Detect which cell encompasses the target text, then output its (X, Y) center coordinate. 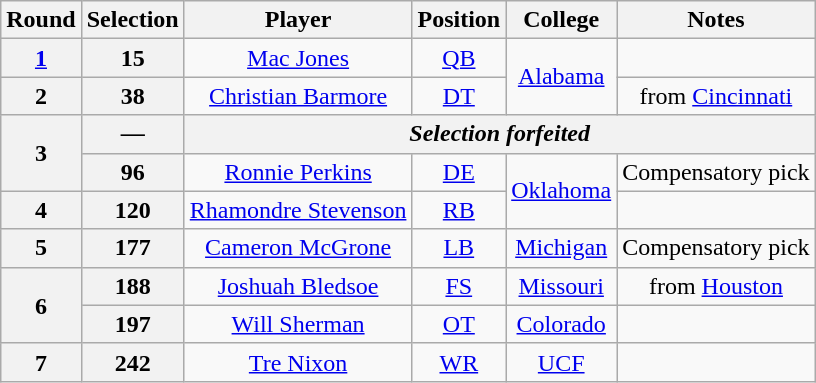
Player (298, 20)
177 (132, 248)
197 (132, 324)
Selection (132, 20)
OT (459, 324)
Michigan (562, 248)
Mac Jones (298, 58)
Colorado (562, 324)
LB (459, 248)
QB (459, 58)
3 (41, 153)
Missouri (562, 286)
96 (132, 172)
from Cincinnati (716, 96)
Position (459, 20)
7 (41, 362)
15 (132, 58)
Alabama (562, 77)
6 (41, 305)
188 (132, 286)
1 (41, 58)
Rhamondre Stevenson (298, 210)
College (562, 20)
Oklahoma (562, 191)
— (132, 134)
DT (459, 96)
from Houston (716, 286)
Christian Barmore (298, 96)
120 (132, 210)
Selection forfeited (500, 134)
UCF (562, 362)
WR (459, 362)
4 (41, 210)
FS (459, 286)
Tre Nixon (298, 362)
Ronnie Perkins (298, 172)
Joshuah Bledsoe (298, 286)
242 (132, 362)
5 (41, 248)
38 (132, 96)
Notes (716, 20)
DE (459, 172)
Will Sherman (298, 324)
Round (41, 20)
Cameron McGrone (298, 248)
RB (459, 210)
2 (41, 96)
